Capture the cell that displays the provided text and extract its (X, Y) central coordinate. 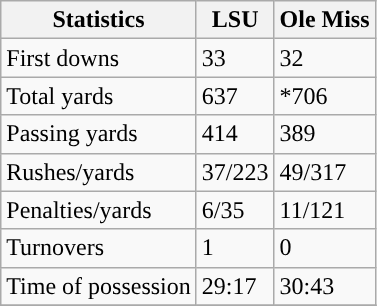
32 (324, 58)
Time of possession (99, 286)
Rushes/yards (99, 172)
Ole Miss (324, 20)
29:17 (235, 286)
11/121 (324, 210)
637 (235, 96)
Total yards (99, 96)
0 (324, 248)
1 (235, 248)
389 (324, 134)
37/223 (235, 172)
30:43 (324, 286)
Penalties/yards (99, 210)
6/35 (235, 210)
LSU (235, 20)
Passing yards (99, 134)
Turnovers (99, 248)
414 (235, 134)
Statistics (99, 20)
33 (235, 58)
49/317 (324, 172)
*706 (324, 96)
First downs (99, 58)
